Find where the given text appears and provide that cell's center as (X, Y) coordinate. 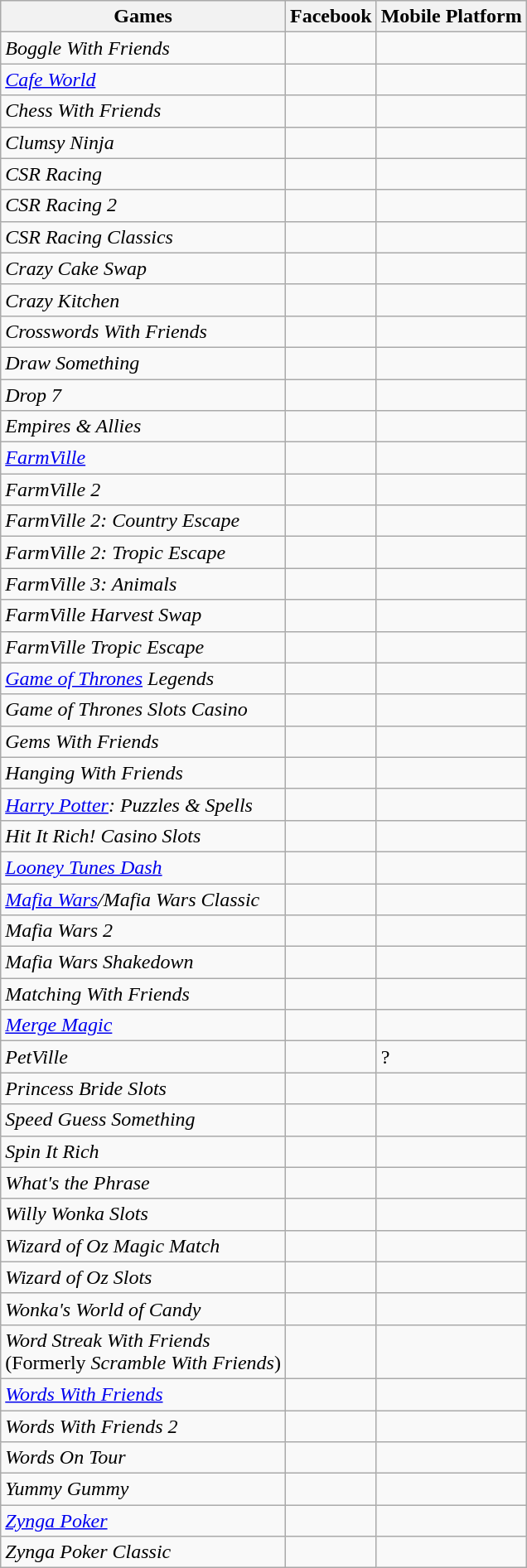
PetVille (143, 1057)
Looney Tunes Dash (143, 867)
CSR Racing (143, 174)
Spin It Rich (143, 1151)
Cafe World (143, 80)
What's the Phrase (143, 1183)
Gems With Friends (143, 741)
Draw Something (143, 363)
Games (143, 17)
FarmVille (143, 458)
Boggle With Friends (143, 48)
Chess With Friends (143, 111)
FarmVille 3: Animals (143, 584)
Game of Thrones Slots Casino (143, 710)
Harry Potter: Puzzles & Spells (143, 804)
Facebook (331, 17)
Hit It Rich! Casino Slots (143, 836)
Clumsy Ninja (143, 142)
Merge Magic (143, 1025)
Words On Tour (143, 1458)
Mafia Wars 2 (143, 931)
Game of Thrones Legends (143, 678)
Mobile Platform (451, 17)
Crazy Cake Swap (143, 268)
Words With Friends 2 (143, 1426)
Mafia Wars Shakedown (143, 963)
FarmVille 2: Country Escape (143, 521)
Crazy Kitchen (143, 300)
Crosswords With Friends (143, 331)
Zynga Poker Classic (143, 1552)
Words With Friends (143, 1394)
Matching With Friends (143, 994)
FarmVille Tropic Escape (143, 647)
FarmVille 2 (143, 490)
Wonka's World of Candy (143, 1309)
Mafia Wars/Mafia Wars Classic (143, 899)
Word Streak With Friends(Formerly Scramble With Friends) (143, 1352)
Willy Wonka Slots (143, 1214)
FarmVille 2: Tropic Escape (143, 552)
Wizard of Oz Magic Match (143, 1246)
Princess Bride Slots (143, 1088)
Drop 7 (143, 395)
Empires & Allies (143, 427)
? (451, 1057)
CSR Racing 2 (143, 205)
CSR Racing Classics (143, 237)
Zynga Poker (143, 1521)
FarmVille Harvest Swap (143, 615)
Speed Guess Something (143, 1120)
Hanging With Friends (143, 773)
Wizard of Oz Slots (143, 1277)
Yummy Gummy (143, 1489)
